Output the (x, y) coordinate of the center of the cell containing the given text.  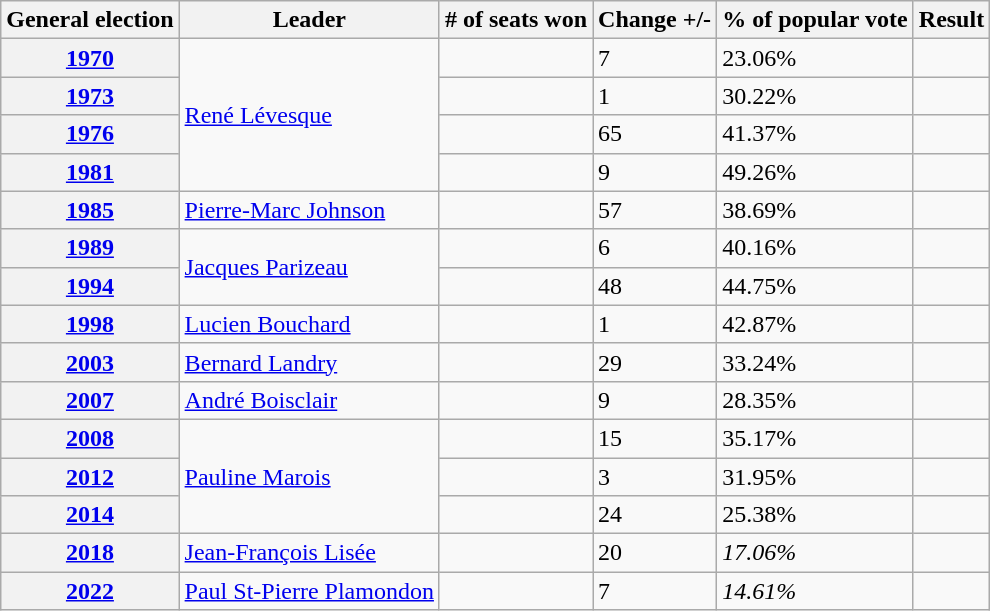
6 (655, 248)
2007 (90, 400)
Jean-François Lisée (309, 553)
40.16% (816, 248)
49.26% (816, 172)
2008 (90, 438)
15 (655, 438)
65 (655, 134)
57 (655, 210)
2018 (90, 553)
41.37% (816, 134)
48 (655, 286)
Jacques Parizeau (309, 267)
20 (655, 553)
René Lévesque (309, 115)
29 (655, 362)
Pierre-Marc Johnson (309, 210)
35.17% (816, 438)
1989 (90, 248)
# of seats won (516, 20)
17.06% (816, 553)
André Boisclair (309, 400)
28.35% (816, 400)
1970 (90, 58)
General election (90, 20)
38.69% (816, 210)
44.75% (816, 286)
30.22% (816, 96)
% of popular vote (816, 20)
25.38% (816, 515)
Change +/- (655, 20)
Bernard Landry (309, 362)
2003 (90, 362)
Lucien Bouchard (309, 324)
1973 (90, 96)
33.24% (816, 362)
1994 (90, 286)
2022 (90, 591)
1976 (90, 134)
42.87% (816, 324)
23.06% (816, 58)
1998 (90, 324)
2014 (90, 515)
Paul St-Pierre Plamondon (309, 591)
Pauline Marois (309, 476)
2012 (90, 477)
31.95% (816, 477)
Result (951, 20)
Leader (309, 20)
1985 (90, 210)
14.61% (816, 591)
24 (655, 515)
1981 (90, 172)
3 (655, 477)
